Return (X, Y) of the center of cell containing provided text 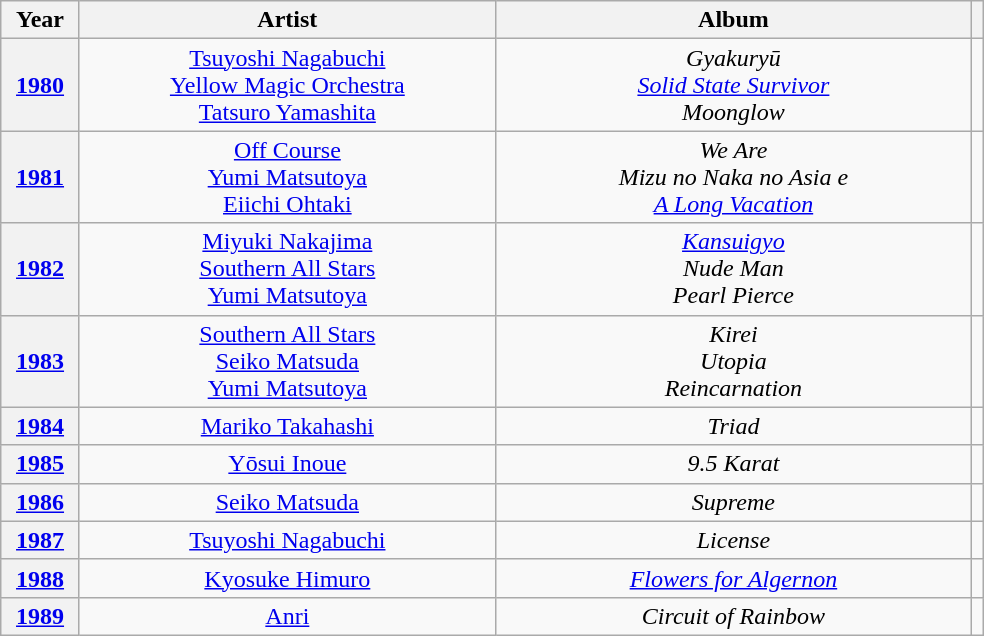
9.5 Karat (733, 464)
1987 (40, 540)
1988 (40, 578)
Tsuyoshi Nagabuchi (287, 540)
Yōsui Inoue (287, 464)
Tsuyoshi NagabuchiYellow Magic OrchestraTatsuro Yamashita (287, 85)
GyakuryūSolid State SurvivorMoonglow (733, 85)
KansuigyoNude ManPearl Pierce (733, 269)
Anri (287, 616)
1982 (40, 269)
1983 (40, 361)
1984 (40, 426)
Year (40, 20)
KireiUtopiaReincarnation (733, 361)
1980 (40, 85)
Off CourseYumi MatsutoyaEiichi Ohtaki (287, 177)
1985 (40, 464)
We AreMizu no Naka no Asia eA Long Vacation (733, 177)
1981 (40, 177)
Circuit of Rainbow (733, 616)
Miyuki NakajimaSouthern All StarsYumi Matsutoya (287, 269)
Supreme (733, 502)
1989 (40, 616)
Seiko Matsuda (287, 502)
1986 (40, 502)
Southern All StarsSeiko MatsudaYumi Matsutoya (287, 361)
Flowers for Algernon (733, 578)
Artist (287, 20)
Triad (733, 426)
Album (733, 20)
License (733, 540)
Mariko Takahashi (287, 426)
Kyosuke Himuro (287, 578)
